Detect which cell encompasses the target text, then output its [x, y] center coordinate. 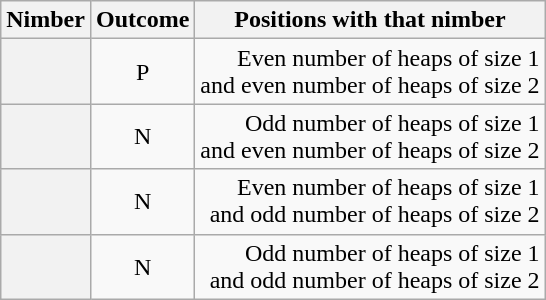
P [142, 72]
Positions with that nimber [370, 20]
Odd number of heaps of size 1and even number of heaps of size 2 [370, 136]
Even number of heaps of size 1and even number of heaps of size 2 [370, 72]
Outcome [142, 20]
Nimber [46, 20]
Even number of heaps of size 1and odd number of heaps of size 2 [370, 202]
Odd number of heaps of size 1and odd number of heaps of size 2 [370, 266]
